Find where the given text appears and provide that cell's center as [X, Y] coordinate. 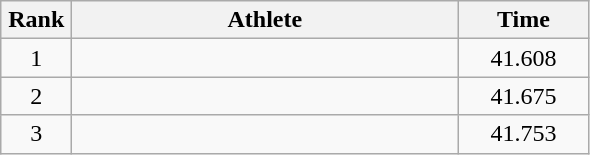
Athlete [265, 20]
41.753 [524, 134]
1 [36, 58]
Time [524, 20]
41.608 [524, 58]
Rank [36, 20]
3 [36, 134]
2 [36, 96]
41.675 [524, 96]
